Identify which cell holds the provided text, then report its (x, y) central coordinate. 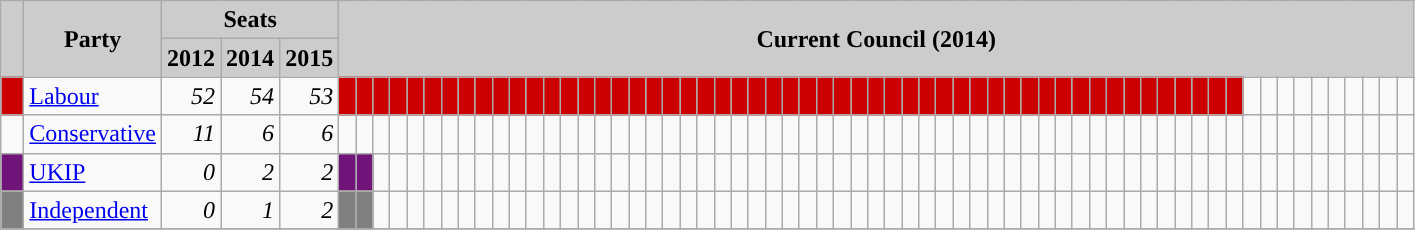
2012 (192, 58)
UKIP (93, 172)
2014 (250, 58)
52 (192, 96)
11 (192, 134)
Party (93, 39)
2015 (310, 58)
53 (310, 96)
Seats (250, 20)
54 (250, 96)
1 (250, 210)
Current Council (2014) (876, 39)
Conservative (93, 134)
Labour (93, 96)
Independent (93, 210)
